Capture the cell that displays the provided text and extract its (X, Y) central coordinate. 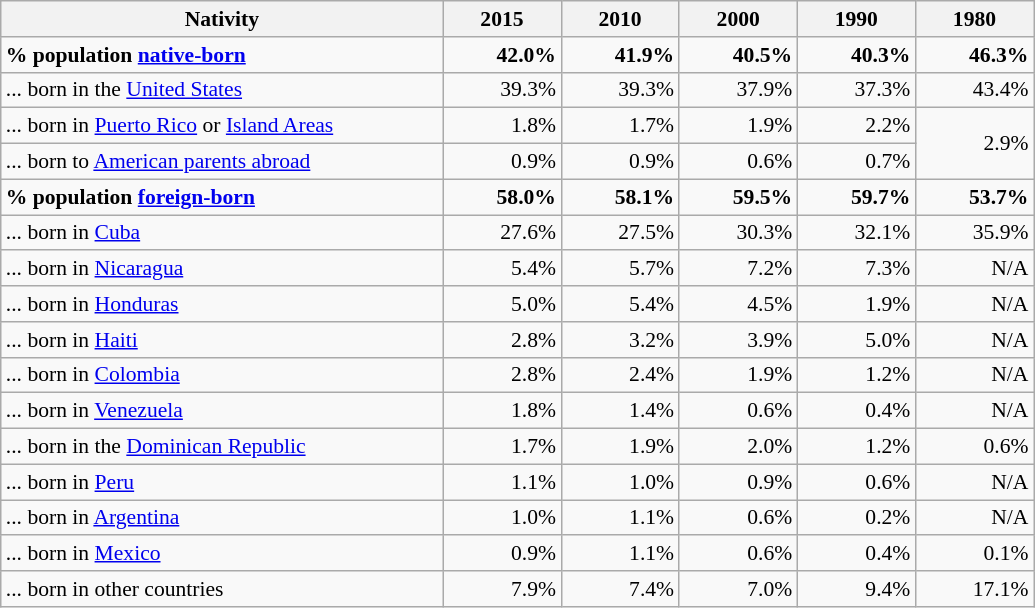
41.9% (620, 55)
9.4% (856, 589)
... born in Haiti (222, 340)
... born in Peru (222, 482)
1990 (856, 19)
7.3% (856, 269)
58.0% (502, 197)
3.2% (620, 340)
... born in Cuba (222, 233)
% population foreign-born (222, 197)
27.5% (620, 233)
Nativity (222, 19)
42.0% (502, 55)
30.3% (738, 233)
7.2% (738, 269)
40.3% (856, 55)
2.4% (620, 375)
... born in Nicaragua (222, 269)
59.5% (738, 197)
2.0% (738, 447)
40.5% (738, 55)
4.5% (738, 304)
1980 (974, 19)
53.7% (974, 197)
5.7% (620, 269)
59.7% (856, 197)
7.4% (620, 589)
1.4% (620, 411)
... born to American parents abroad (222, 162)
% population native-born (222, 55)
2.9% (974, 144)
... born in Venezuela (222, 411)
2.2% (856, 126)
46.3% (974, 55)
32.1% (856, 233)
... born in the Dominican Republic (222, 447)
17.1% (974, 589)
2015 (502, 19)
... born in Argentina (222, 518)
27.6% (502, 233)
7.9% (502, 589)
3.9% (738, 340)
43.4% (974, 90)
... born in Puerto Rico or Island Areas (222, 126)
... born in the United States (222, 90)
... born in other countries (222, 589)
... born in Mexico (222, 554)
0.2% (856, 518)
37.9% (738, 90)
58.1% (620, 197)
7.0% (738, 589)
2010 (620, 19)
0.7% (856, 162)
... born in Colombia (222, 375)
37.3% (856, 90)
2000 (738, 19)
... born in Honduras (222, 304)
35.9% (974, 233)
0.1% (974, 554)
